From the cell containing the given text, extract its center point as (X, Y) coordinate. 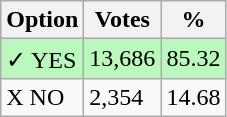
13,686 (122, 59)
Option (42, 20)
Votes (122, 20)
85.32 (194, 59)
✓ YES (42, 59)
% (194, 20)
X NO (42, 97)
2,354 (122, 97)
14.68 (194, 97)
